Scan for the cell matching the given text and deliver its [x, y] coordinate at center. 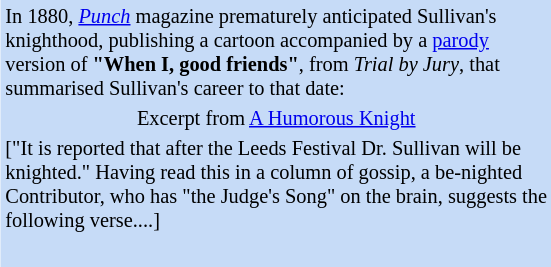
Excerpt from A Humorous Knight [276, 118]
